Output the [x, y] coordinate of the center of the cell containing the given text.  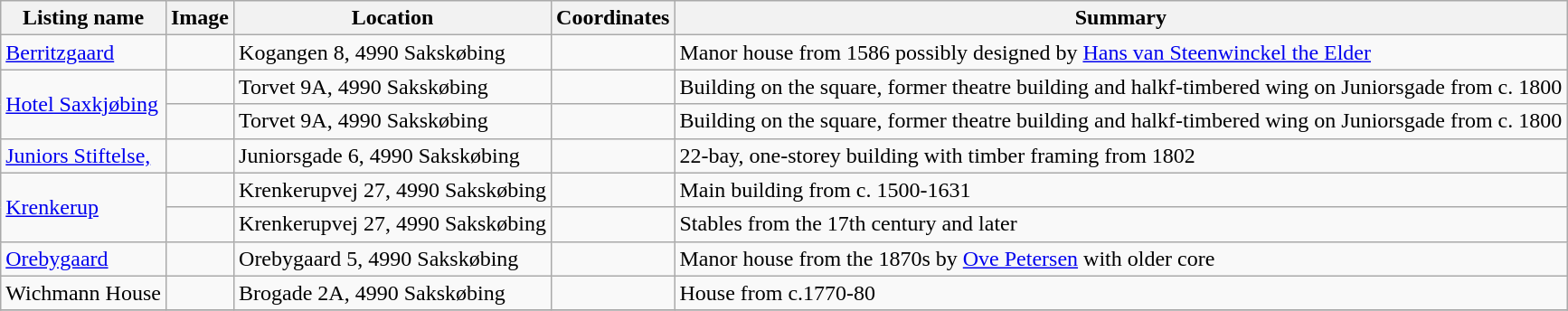
Juniors Stiftelse, [83, 155]
Listing name [83, 18]
Image [199, 18]
Kogangen 8, 4990 Sakskøbing [392, 52]
Orebygaard 5, 4990 Sakskøbing [392, 259]
Manor house from 1586 possibly designed by Hans van Steenwinckel the Elder [1121, 52]
Summary [1121, 18]
Hotel Saxkjøbing [83, 104]
Location [392, 18]
Brogade 2A, 4990 Sakskøbing [392, 293]
Main building from c. 1500-1631 [1121, 190]
Orebygaard [83, 259]
Stables from the 17th century and later [1121, 224]
22-bay, one-storey building with timber framing from 1802 [1121, 155]
Wichmann House [83, 293]
Manor house from the 1870s by Ove Petersen with older core [1121, 259]
Coordinates [613, 18]
Berritzgaard [83, 52]
House from c.1770-80 [1121, 293]
Juniorsgade 6, 4990 Sakskøbing [392, 155]
Krenkerup [83, 207]
